From the cell containing the given text, extract its center point as (X, Y) coordinate. 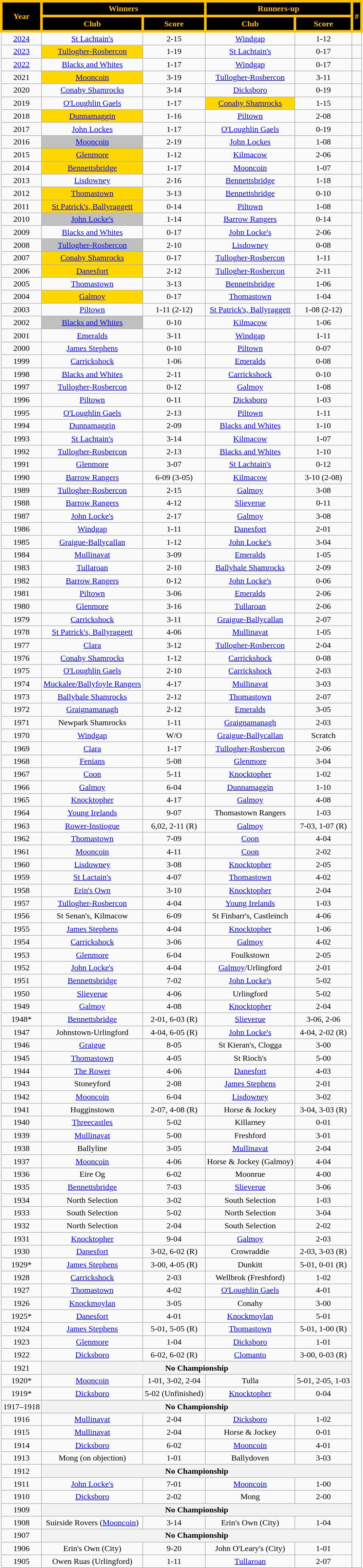
St Kieran's, Clogga (250, 1045)
1971 (22, 722)
Conahy (250, 1303)
St Finbarr's, Castleinch (250, 916)
1960 (22, 865)
2003 (22, 310)
Owen Ruas (Urlingford) (92, 1561)
St Senan's, Kilmacow (92, 916)
1967 (22, 774)
2006 (22, 271)
3-07 (174, 464)
Threecastles (92, 1123)
1999 (22, 361)
1961 (22, 852)
1988 (22, 503)
1977 (22, 645)
Mong (on objection) (92, 1458)
2008 (22, 245)
1945 (22, 1058)
Erin's Own (92, 890)
2023 (22, 52)
5-11 (174, 774)
4-11 (174, 852)
Horse & Jockey (Galmoy) (250, 1161)
Wellbrok (Freshford) (250, 1277)
1908 (22, 1523)
2022 (22, 64)
5-01, 5-05 (R) (174, 1329)
1-08 (2-12) (324, 310)
3-01 (324, 1135)
1933 (22, 1213)
1914 (22, 1445)
4-03 (324, 1071)
1962 (22, 839)
Crowraddie (250, 1252)
1996 (22, 400)
2017 (22, 129)
1943 (22, 1084)
Johnstown-Urlingford (92, 1032)
Thomastown Rangers (250, 813)
1934 (22, 1200)
2020 (22, 90)
Winners (123, 9)
1919* (22, 1393)
Tulla (250, 1381)
1980 (22, 607)
1923 (22, 1342)
1-18 (324, 181)
1974 (22, 684)
1921 (22, 1368)
1957 (22, 903)
2014 (22, 168)
4-12 (174, 503)
3-00, 0-03 (R) (324, 1355)
3-10 (2-08) (324, 477)
1965 (22, 800)
1931 (22, 1239)
2004 (22, 297)
Clomanto (250, 1355)
1972 (22, 710)
Muckalee/Ballyfoyle Rangers (92, 684)
1941 (22, 1110)
2016 (22, 142)
2009 (22, 232)
8-05 (174, 1045)
1978 (22, 632)
1956 (22, 916)
6-09 (3-05) (174, 477)
Suirside Rovers (Mooncoin) (92, 1523)
7-01 (174, 1484)
1916 (22, 1420)
1997 (22, 387)
Eire Og (92, 1174)
1937 (22, 1161)
1993 (22, 439)
3-12 (174, 645)
9-07 (174, 813)
1-11 (2-12) (174, 310)
2000 (22, 348)
1991 (22, 464)
2007 (22, 258)
1930 (22, 1252)
St Lactain's (92, 877)
Year (22, 16)
1968 (22, 761)
Newpark Shamrocks (92, 722)
5-01, 2-05, 1-03 (324, 1381)
1958 (22, 890)
1982 (22, 581)
Freshford (250, 1135)
1-01, 3-02, 2-04 (174, 1381)
1992 (22, 452)
1948* (22, 1019)
Scratch (324, 735)
Rower-Instiogue (92, 826)
1938 (22, 1148)
7-03 (174, 1187)
0-07 (324, 348)
6,02, 2-11 (R) (174, 826)
The Rower (92, 1071)
1909 (22, 1510)
1951 (22, 980)
1925* (22, 1316)
1905 (22, 1561)
2002 (22, 322)
3-09 (174, 555)
1929* (22, 1265)
3-16 (174, 607)
Fenians (92, 761)
1947 (22, 1032)
7-02 (174, 980)
2-16 (174, 181)
1939 (22, 1135)
1987 (22, 516)
Stoneyford (92, 1084)
1-15 (324, 103)
Mong (250, 1497)
1998 (22, 374)
1-19 (174, 52)
0-04 (324, 1393)
4-04, 2-02 (R) (324, 1032)
1959 (22, 877)
2010 (22, 219)
1970 (22, 735)
1926 (22, 1303)
1985 (22, 542)
1932 (22, 1226)
1986 (22, 529)
2-07, 4-08 (R) (174, 1110)
6-09 (174, 916)
1910 (22, 1497)
Killarney (250, 1123)
1920* (22, 1381)
Ballydoven (250, 1458)
3-02, 6-02 (R) (174, 1252)
1912 (22, 1471)
5-02 (Unfinished) (174, 1393)
6-02, 6-02 (R) (174, 1355)
Moonrue (250, 1174)
1964 (22, 813)
1963 (22, 826)
2-17 (174, 516)
4-00 (324, 1174)
1952 (22, 968)
1924 (22, 1329)
1922 (22, 1355)
1911 (22, 1484)
5-01, 1-00 (R) (324, 1329)
2021 (22, 77)
1953 (22, 955)
0-06 (324, 581)
4-07 (174, 877)
2-19 (174, 142)
1990 (22, 477)
5-08 (174, 761)
1955 (22, 929)
Hugginstown (92, 1110)
7-03, 1-07 (R) (324, 826)
1944 (22, 1071)
1913 (22, 1458)
1946 (22, 1045)
1906 (22, 1548)
3-00, 4-05 (R) (174, 1265)
Foulkstown (250, 955)
9-04 (174, 1239)
3-06, 2-06 (324, 1019)
1994 (22, 426)
2011 (22, 206)
1989 (22, 490)
1-16 (174, 116)
Runners-up (279, 9)
John O'Leary's (City) (250, 1548)
3-19 (174, 77)
1984 (22, 555)
1928 (22, 1277)
7-09 (174, 839)
1-14 (174, 219)
2-03, 3-03 (R) (324, 1252)
1-00 (324, 1484)
4-04, 6-05 (R) (174, 1032)
1907 (22, 1535)
1949 (22, 1007)
2015 (22, 155)
2001 (22, 335)
1981 (22, 594)
1917–1918 (22, 1407)
Urlingford (250, 994)
1936 (22, 1174)
1995 (22, 413)
1966 (22, 787)
1935 (22, 1187)
1915 (22, 1432)
# (357, 16)
Ballyline (92, 1148)
1983 (22, 568)
1950 (22, 994)
1975 (22, 671)
2024 (22, 38)
1927 (22, 1290)
W/O (174, 735)
1969 (22, 748)
1979 (22, 619)
1940 (22, 1123)
3-04, 3-03 (R) (324, 1110)
4-05 (174, 1058)
2-00 (324, 1497)
1954 (22, 942)
2012 (22, 194)
2-01, 6-03 (R) (174, 1019)
Galmoy/Urlingford (250, 968)
1976 (22, 658)
2019 (22, 103)
St Rioch's (250, 1058)
5-01, 0-01 (R) (324, 1265)
1942 (22, 1097)
Graigue (92, 1045)
5-01 (324, 1316)
2013 (22, 181)
2005 (22, 284)
2018 (22, 116)
9-20 (174, 1548)
3-10 (174, 890)
1973 (22, 697)
Dunkitt (250, 1265)
